Extract the (X, Y) coordinate from the center of the cell holding the provided text.  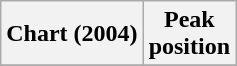
Chart (2004) (72, 34)
Peakposition (189, 34)
